Find where the given text appears and provide that cell's center as (x, y) coordinate. 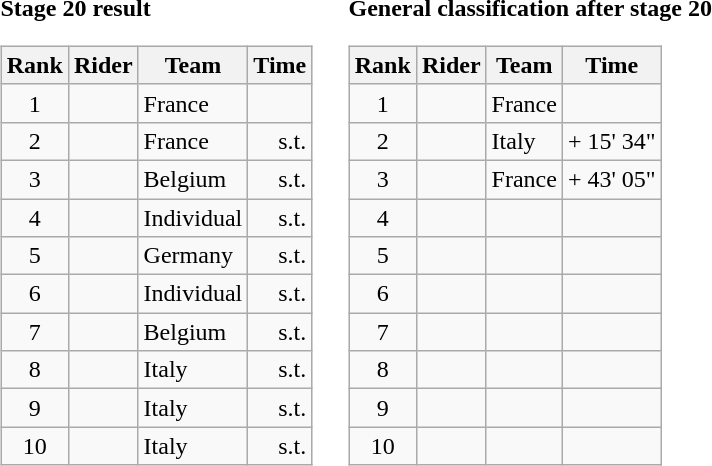
Germany (193, 256)
+ 15' 34" (612, 141)
+ 43' 05" (612, 179)
